From the cell containing the given text, extract its center point as [X, Y] coordinate. 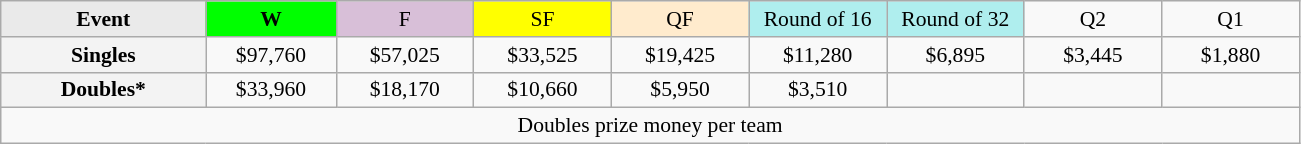
$10,660 [543, 90]
$11,280 [818, 55]
$6,895 [955, 55]
$33,525 [543, 55]
$3,445 [1093, 55]
$1,880 [1231, 55]
W [271, 19]
$19,425 [680, 55]
Doubles prize money per team [650, 126]
F [405, 19]
SF [543, 19]
Event [104, 19]
$33,960 [271, 90]
$57,025 [405, 55]
Round of 32 [955, 19]
QF [680, 19]
$3,510 [818, 90]
Q2 [1093, 19]
Singles [104, 55]
Round of 16 [818, 19]
$18,170 [405, 90]
$97,760 [271, 55]
$5,950 [680, 90]
Q1 [1231, 19]
Doubles* [104, 90]
